Identify which cell holds the provided text, then report its (X, Y) central coordinate. 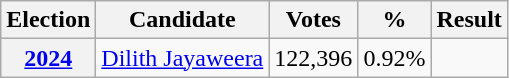
Result (469, 20)
0.92% (394, 58)
% (394, 20)
Election (48, 20)
Votes (314, 20)
122,396 (314, 58)
Dilith Jayaweera (182, 58)
Candidate (182, 20)
2024 (48, 58)
